From the cell containing the given text, extract its center point as (x, y) coordinate. 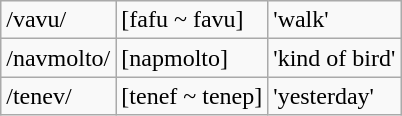
'walk' (334, 20)
/vavu/ (58, 20)
/navmolto/ (58, 58)
'kind of bird' (334, 58)
[tenef ~ tenep] (192, 96)
[napmolto] (192, 58)
/tenev/ (58, 96)
[fafu ~ favu] (192, 20)
'yesterday' (334, 96)
